Return the (x, y) coordinate for the center point of the cell that contains the specified text.  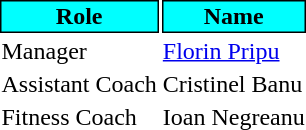
Role (79, 16)
Name (234, 16)
Manager (79, 51)
Assistant Coach (79, 84)
Florin Pripu (234, 51)
Cristinel Banu (234, 84)
